Detect which cell encompasses the target text, then output its (X, Y) center coordinate. 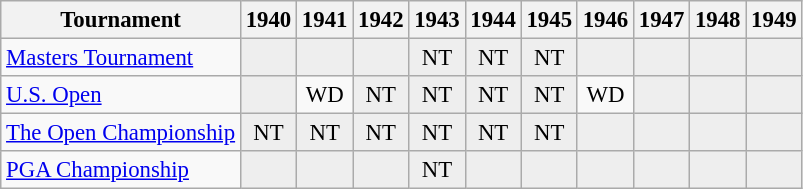
1947 (661, 20)
1942 (381, 20)
1940 (268, 20)
Tournament (121, 20)
The Open Championship (121, 133)
1945 (549, 20)
1949 (774, 20)
U.S. Open (121, 95)
1943 (437, 20)
1946 (605, 20)
1944 (493, 20)
1948 (718, 20)
1941 (325, 20)
Masters Tournament (121, 58)
PGA Championship (121, 170)
